Search for the cell housing the specified text and yield its (x, y) center coordinate. 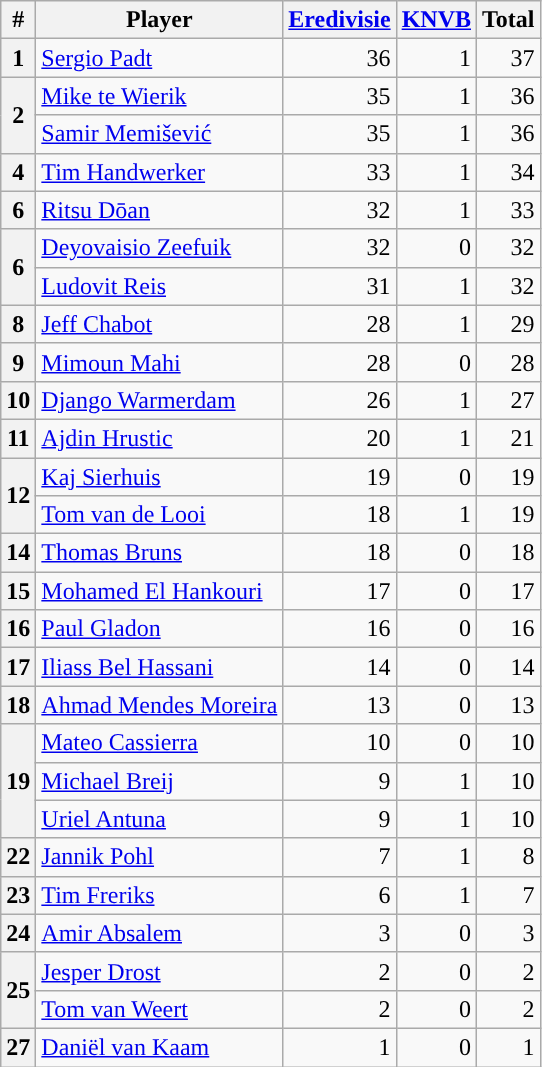
Ahmad Mendes Moreira (160, 705)
Amir Absalem (160, 933)
Mohamed El Hankouri (160, 591)
Daniël van Kaam (160, 1047)
31 (340, 286)
29 (509, 324)
Eredivisie (340, 20)
12 (18, 496)
Iliass Bel Hassani (160, 667)
Ajdin Hrustic (160, 438)
Ludovit Reis (160, 286)
21 (509, 438)
20 (340, 438)
Tim Freriks (160, 895)
23 (18, 895)
22 (18, 857)
26 (340, 400)
34 (509, 172)
Tom van Weert (160, 1009)
25 (18, 990)
Jeff Chabot (160, 324)
Total (509, 20)
Samir Memišević (160, 134)
# (18, 20)
Uriel Antuna (160, 819)
Mike te Wierik (160, 96)
Sergio Padt (160, 58)
Ritsu Dōan (160, 210)
Django Warmerdam (160, 400)
Paul Gladon (160, 629)
11 (18, 438)
15 (18, 591)
KNVB (436, 20)
37 (509, 58)
Kaj Sierhuis (160, 477)
Deyovaisio Zeefuik (160, 248)
Tom van de Looi (160, 515)
Player (160, 20)
Mateo Cassierra (160, 743)
4 (18, 172)
Michael Breij (160, 781)
Thomas Bruns (160, 553)
Mimoun Mahi (160, 362)
Tim Handwerker (160, 172)
Jesper Drost (160, 971)
24 (18, 933)
Jannik Pohl (160, 857)
